Identify which cell holds the provided text, then report its (X, Y) central coordinate. 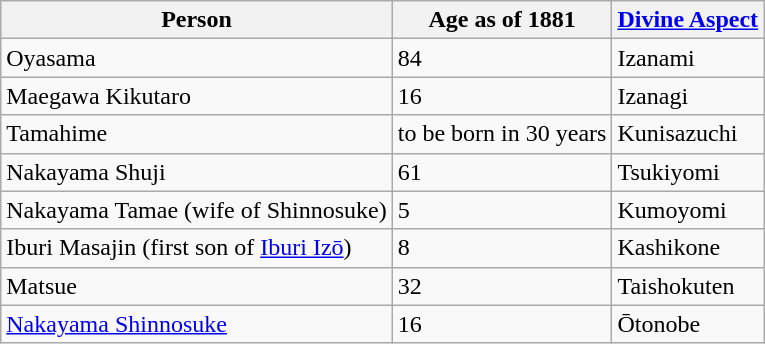
Taishokuten (688, 286)
61 (502, 172)
Tamahime (196, 134)
Nakayama Shinnosuke (196, 324)
Kunisazuchi (688, 134)
Nakayama Shuji (196, 172)
Nakayama Tamae (wife of Shinnosuke) (196, 210)
Divine Aspect (688, 20)
32 (502, 286)
5 (502, 210)
Izanami (688, 58)
Ōtonobe (688, 324)
8 (502, 248)
Matsue (196, 286)
Kashikone (688, 248)
to be born in 30 years (502, 134)
Kumoyomi (688, 210)
Izanagi (688, 96)
Person (196, 20)
84 (502, 58)
Age as of 1881 (502, 20)
Oyasama (196, 58)
Maegawa Kikutaro (196, 96)
Iburi Masajin (first son of Iburi Izō) (196, 248)
Tsukiyomi (688, 172)
